Return [X, Y] of the center of cell containing provided text 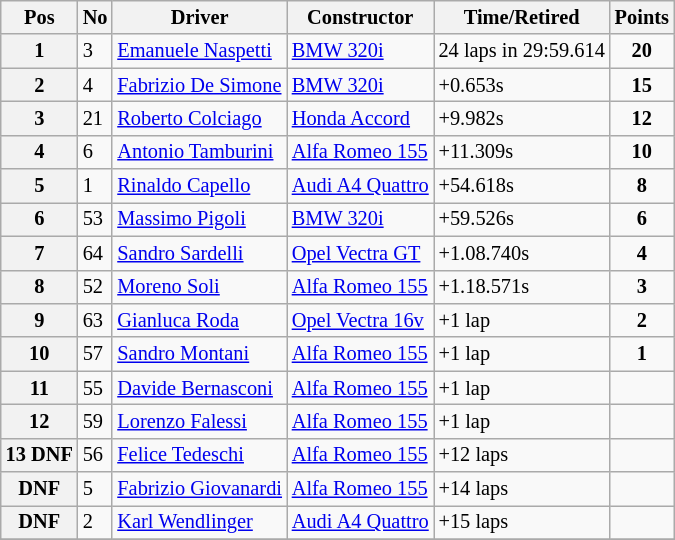
Points [642, 17]
Roberto Colciago [199, 118]
+15 laps [522, 522]
Time/Retired [522, 17]
Massimo Pigoli [199, 219]
21 [96, 118]
+54.618s [522, 186]
+11.309s [522, 152]
+1.08.740s [522, 253]
Sandro Montani [199, 354]
Pos [40, 17]
Davide Bernasconi [199, 388]
+0.653s [522, 85]
20 [642, 51]
52 [96, 287]
11 [40, 388]
15 [642, 85]
Opel Vectra GT [360, 253]
59 [96, 421]
Sandro Sardelli [199, 253]
+9.982s [522, 118]
Driver [199, 17]
Constructor [360, 17]
Felice Tedeschi [199, 455]
Honda Accord [360, 118]
+1.18.571s [522, 287]
Karl Wendlinger [199, 522]
56 [96, 455]
Moreno Soli [199, 287]
53 [96, 219]
55 [96, 388]
Fabrizio De Simone [199, 85]
57 [96, 354]
7 [40, 253]
24 laps in 29:59.614 [522, 51]
Antonio Tamburini [199, 152]
No [96, 17]
Lorenzo Falessi [199, 421]
9 [40, 320]
+59.526s [522, 219]
Rinaldo Capello [199, 186]
Fabrizio Giovanardi [199, 489]
+14 laps [522, 489]
13 DNF [40, 455]
Gianluca Roda [199, 320]
Emanuele Naspetti [199, 51]
64 [96, 253]
63 [96, 320]
+12 laps [522, 455]
Opel Vectra 16v [360, 320]
